Identify which cell holds the provided text, then report its [x, y] central coordinate. 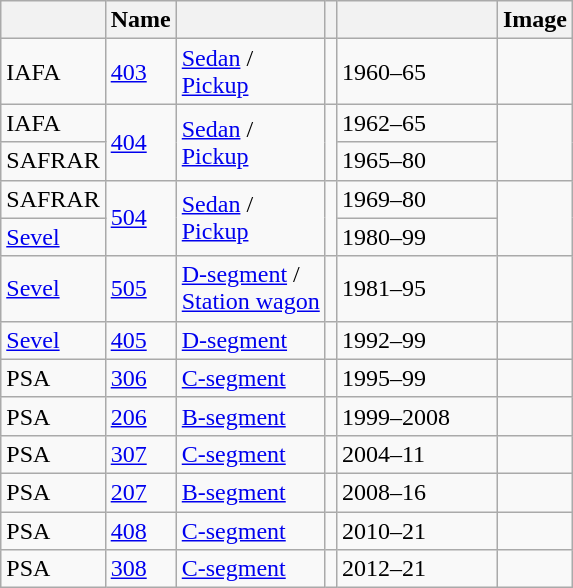
D-segment /Station wagon [250, 288]
2008–16 [416, 492]
1969–80 [416, 199]
308 [140, 569]
1981–95 [416, 288]
404 [140, 142]
306 [140, 378]
206 [140, 416]
1962–65 [416, 123]
Name [140, 20]
Image [534, 20]
408 [140, 531]
2012–21 [416, 569]
2010–21 [416, 531]
405 [140, 340]
1992–99 [416, 340]
1999–2008 [416, 416]
2004–11 [416, 454]
1965–80 [416, 161]
D-segment [250, 340]
307 [140, 454]
1980–99 [416, 237]
504 [140, 218]
1960–65 [416, 72]
1995–99 [416, 378]
207 [140, 492]
505 [140, 288]
403 [140, 72]
